Output the (X, Y) coordinate of the center of the cell containing the given text.  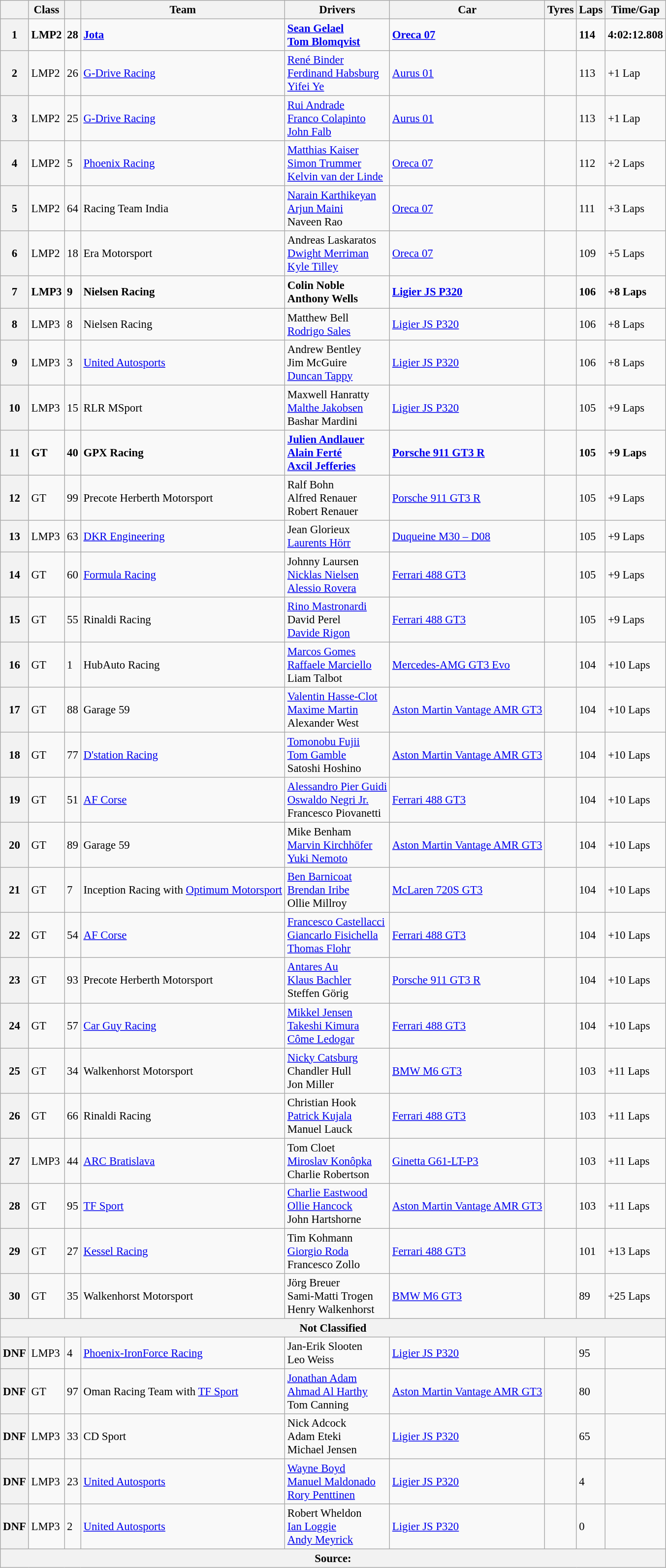
+13 Laps (636, 1251)
Not Classified (333, 1328)
Jan-Erik Slooten Leo Weiss (337, 1353)
Mike Benham Marvin Kirchhöfer Yuki Nemoto (337, 845)
Source: (333, 1559)
55 (73, 620)
4:02:12.808 (636, 35)
DKR Engineering (183, 537)
77 (73, 755)
Ben Barnicoat Brendan Iribe Ollie Millroy (337, 890)
40 (73, 452)
Jota (183, 35)
Oman Racing Team with TF Sport (183, 1392)
Matthias Kaiser Simon Trummer Kelvin van der Linde (337, 163)
McLaren 720S GT3 (468, 890)
Christian Hook Patrick Kujala Manuel Lauck (337, 1116)
CD Sport (183, 1437)
Antares Au Klaus Bachler Steffen Görig (337, 981)
Inception Racing with Optimum Motorsport (183, 890)
57 (73, 1025)
Nick Adcock Adam Eteki Michael Jensen (337, 1437)
20 (15, 845)
Mercedes-AMG GT3 Evo (468, 665)
11 (15, 452)
60 (73, 575)
Nicky Catsburg Chandler Hull Jon Miller (337, 1071)
99 (73, 498)
Time/Gap (636, 10)
Tim Kohmann Giorgio Roda Francesco Zollo (337, 1251)
Racing Team India (183, 209)
Phoenix Racing (183, 163)
Tom Cloet Miroslav Konôpka Charlie Robertson (337, 1161)
44 (73, 1161)
Matthew Bell Rodrigo Sales (337, 324)
Phoenix-IronForce Racing (183, 1353)
Colin Noble Anthony Wells (337, 292)
80 (591, 1392)
Johnny Laursen Nicklas Nielsen Alessio Rovera (337, 575)
Julien Andlauer Alain Ferté Axcil Jefferies (337, 452)
24 (15, 1025)
88 (73, 710)
Era Motorsport (183, 254)
64 (73, 209)
Duqueine M30 – D08 (468, 537)
Robert Wheldon Ian Loggie Andy Meyrick (337, 1527)
35 (73, 1296)
111 (591, 209)
RLR MSport (183, 408)
Drivers (337, 10)
6 (15, 254)
Narain Karthikeyan Arjun Maini Naveen Rao (337, 209)
Alessandro Pier Guidi Oswaldo Negri Jr. Francesco Piovanetti (337, 800)
101 (591, 1251)
16 (15, 665)
Team (183, 10)
Jean Glorieux Laurents Hörr (337, 537)
17 (15, 710)
22 (15, 935)
21 (15, 890)
109 (591, 254)
+2 Laps (636, 163)
Formula Racing (183, 575)
Rui Andrade Franco Colapinto John Falb (337, 119)
Charlie Eastwood Ollie Hancock John Hartshorne (337, 1206)
Tomonobu Fujii Tom Gamble Satoshi Hoshino (337, 755)
René Binder Ferdinand Habsburg Yifei Ye (337, 73)
13 (15, 537)
HubAuto Racing (183, 665)
112 (591, 163)
66 (73, 1116)
ARC Bratislava (183, 1161)
D'station Racing (183, 755)
+25 Laps (636, 1296)
Kessel Racing (183, 1251)
97 (73, 1392)
Ginetta G61-LT-P3 (468, 1161)
30 (15, 1296)
TF Sport (183, 1206)
Class (46, 10)
19 (15, 800)
Jonathan Adam Ahmad Al Harthy Tom Canning (337, 1392)
93 (73, 981)
Francesco Castellacci Giancarlo Fisichella Thomas Flohr (337, 935)
14 (15, 575)
Jörg Breuer Sami-Matti Trogen Henry Walkenhorst (337, 1296)
+5 Laps (636, 254)
33 (73, 1437)
Valentin Hasse-Clot Maxime Martin Alexander West (337, 710)
Maxwell Hanratty Malthe Jakobsen Bashar Mardini (337, 408)
Andrew Bentley Jim McGuire Duncan Tappy (337, 362)
0 (591, 1527)
Car (468, 10)
Sean Gelael Tom Blomqvist (337, 35)
+3 Laps (636, 209)
65 (591, 1437)
Tyres (561, 10)
Mikkel Jensen Takeshi Kimura Côme Ledogar (337, 1025)
GPX Racing (183, 452)
Rino Mastronardi David Perel Davide Rigon (337, 620)
63 (73, 537)
34 (73, 1071)
Ralf Bohn Alfred Renauer Robert Renauer (337, 498)
12 (15, 498)
51 (73, 800)
Andreas Laskaratos Dwight Merriman Kyle Tilley (337, 254)
Laps (591, 10)
Wayne Boyd Manuel Maldonado Rory Penttinen (337, 1482)
10 (15, 408)
Marcos Gomes Raffaele Marciello Liam Talbot (337, 665)
29 (15, 1251)
Car Guy Racing (183, 1025)
54 (73, 935)
114 (591, 35)
